Determine the [x, y] coordinate at the center of the cell enclosing the given text.  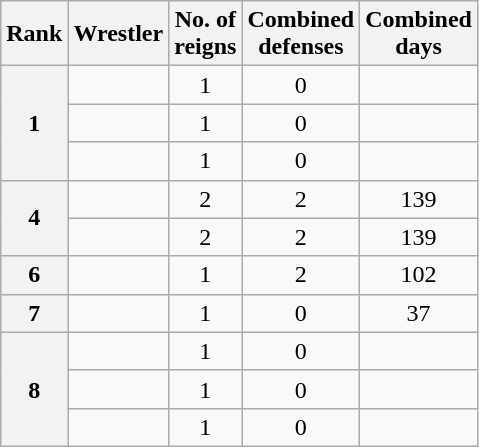
37 [419, 313]
Combineddefenses [301, 34]
Combineddays [419, 34]
Rank [34, 34]
6 [34, 275]
No. ofreigns [206, 34]
4 [34, 218]
102 [419, 275]
Wrestler [118, 34]
7 [34, 313]
8 [34, 389]
